Search for the cell housing the specified text and yield its [X, Y] center coordinate. 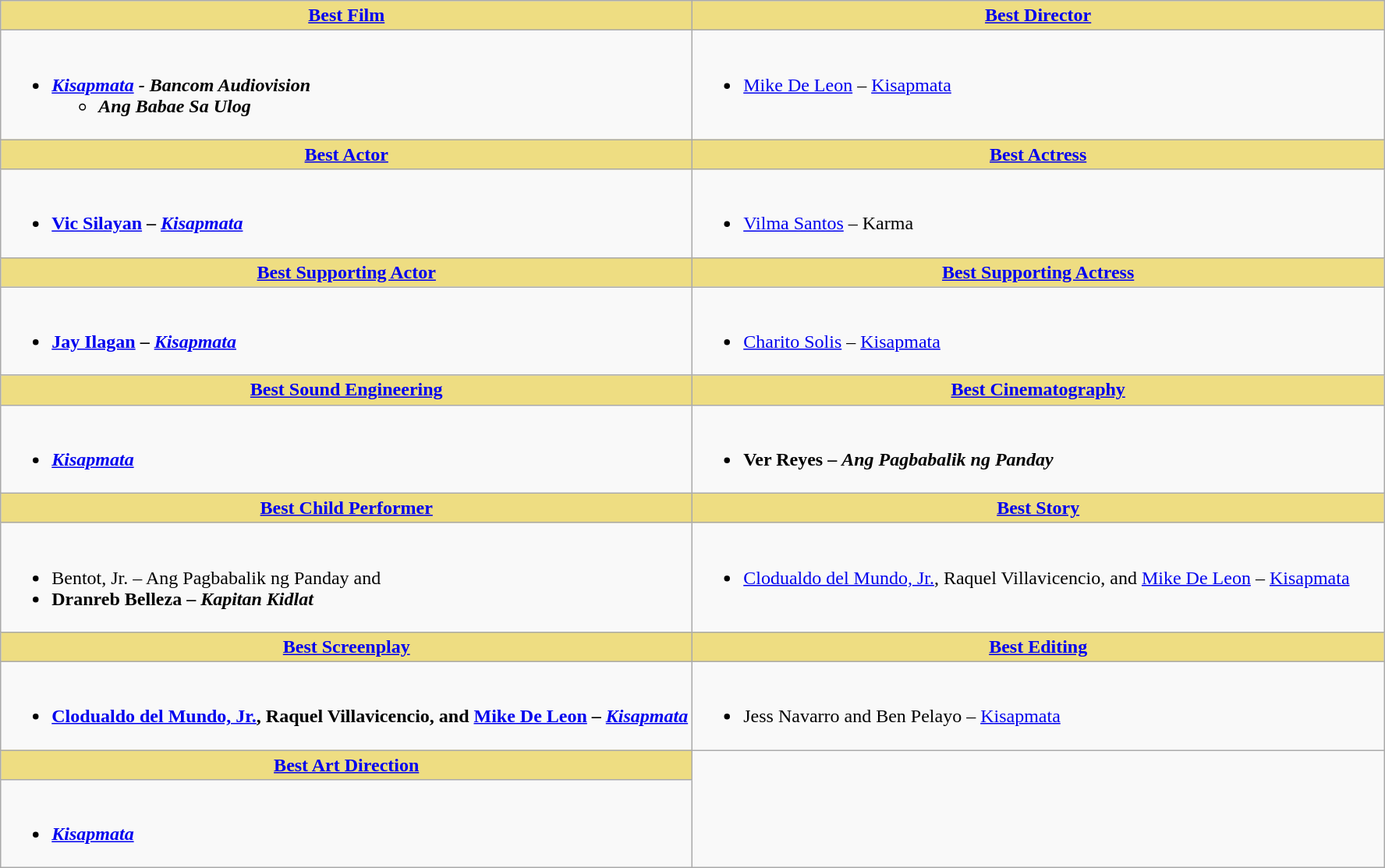
Best Art Direction [346, 765]
Best Director [1039, 16]
Jay Ilagan – Kisapmata [346, 331]
Bentot, Jr. – Ang Pagbabalik ng Panday andDranreb Belleza – Kapitan Kidlat [346, 577]
Best Editing [1039, 647]
Best Child Performer [346, 508]
Best Cinematography [1039, 390]
Best Actor [346, 154]
Jess Navarro and Ben Pelayo – Kisapmata [1039, 705]
Kisapmata - Bancom AudiovisionAng Babae Sa Ulog [346, 85]
Best Supporting Actor [346, 272]
Best Supporting Actress [1039, 272]
Best Actress [1039, 154]
Best Story [1039, 508]
Vic Silayan – Kisapmata [346, 214]
Best Sound Engineering [346, 390]
Mike De Leon – Kisapmata [1039, 85]
Best Screenplay [346, 647]
Charito Solis – Kisapmata [1039, 331]
Best Film [346, 16]
Ver Reyes – Ang Pagbabalik ng Panday [1039, 449]
Vilma Santos – Karma [1039, 214]
